Pinpoint the cell where the given text exists, returning its [X, Y] midpoint coordinate. 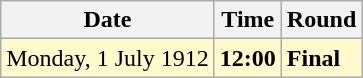
Date [108, 20]
Monday, 1 July 1912 [108, 58]
Final [321, 58]
12:00 [248, 58]
Round [321, 20]
Time [248, 20]
